Locate the cell with the specified text and output its (x, y) center coordinate. 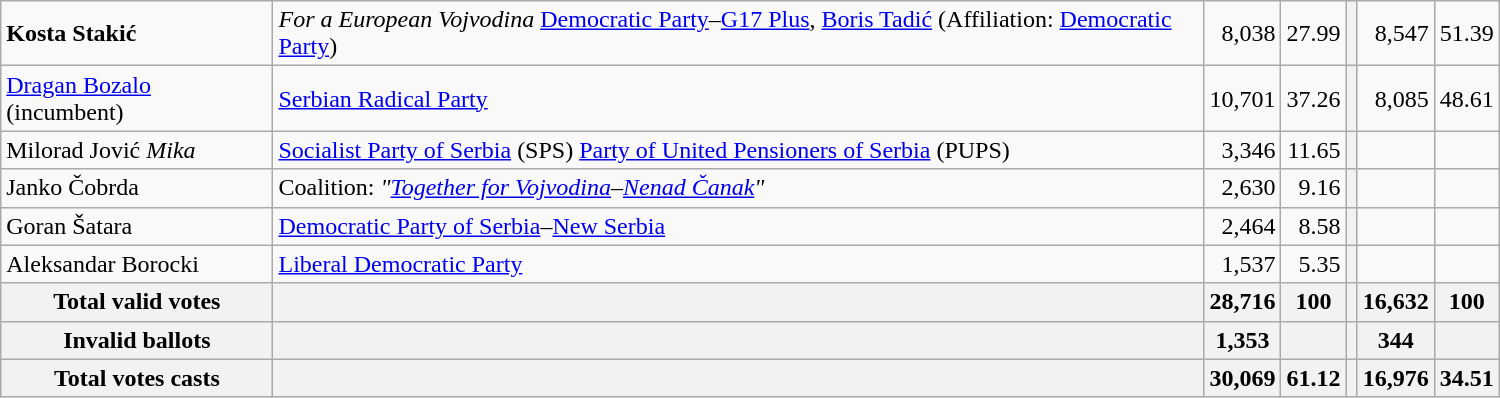
5.35 (1314, 264)
344 (1396, 340)
8.58 (1314, 226)
9.16 (1314, 188)
10,701 (1242, 98)
Janko Čobrda (137, 188)
27.99 (1314, 34)
Goran Šatara (137, 226)
Dragan Bozalo (incumbent) (137, 98)
Coalition: "Together for Vojvodina–Nenad Čanak" (738, 188)
Invalid ballots (137, 340)
Total votes casts (137, 378)
1,353 (1242, 340)
3,346 (1242, 150)
Milorad Jović Mika (137, 150)
2,630 (1242, 188)
Total valid votes (137, 302)
16,976 (1396, 378)
8,038 (1242, 34)
8,547 (1396, 34)
61.12 (1314, 378)
For a European Vojvodina Democratic Party–G17 Plus, Boris Tadić (Affiliation: Democratic Party) (738, 34)
34.51 (1466, 378)
Aleksandar Borocki (137, 264)
16,632 (1396, 302)
Socialist Party of Serbia (SPS) Party of United Pensioners of Serbia (PUPS) (738, 150)
Liberal Democratic Party (738, 264)
28,716 (1242, 302)
37.26 (1314, 98)
Democratic Party of Serbia–New Serbia (738, 226)
1,537 (1242, 264)
8,085 (1396, 98)
11.65 (1314, 150)
51.39 (1466, 34)
30,069 (1242, 378)
Serbian Radical Party (738, 98)
2,464 (1242, 226)
Kosta Stakić (137, 34)
48.61 (1466, 98)
